Extract the (X, Y) coordinate from the center of the cell holding the provided text.  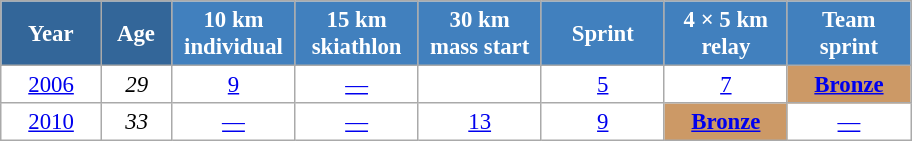
15 km skiathlon (356, 34)
13 (480, 122)
Sprint (602, 34)
10 km individual (234, 34)
29 (136, 85)
Age (136, 34)
5 (602, 85)
Year (52, 34)
30 km mass start (480, 34)
33 (136, 122)
Team sprint (848, 34)
7 (726, 85)
2006 (52, 85)
2010 (52, 122)
4 × 5 km relay (726, 34)
